Detect which cell encompasses the target text, then output its [X, Y] center coordinate. 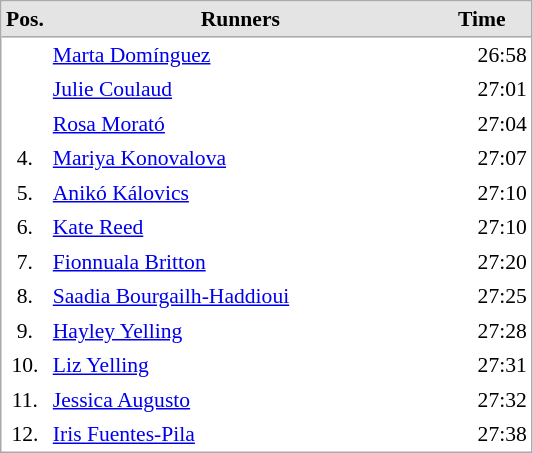
27:04 [482, 123]
7. [26, 261]
12. [26, 434]
5. [26, 193]
Julie Coulaud [240, 89]
27:20 [482, 261]
27:01 [482, 89]
Fionnuala Britton [240, 261]
Anikó Kálovics [240, 193]
Runners [240, 20]
27:32 [482, 399]
27:38 [482, 434]
Saadia Bourgailh-Haddioui [240, 296]
Jessica Augusto [240, 399]
11. [26, 399]
26:58 [482, 55]
27:07 [482, 158]
Marta Domínguez [240, 55]
Mariya Konovalova [240, 158]
Pos. [26, 20]
27:31 [482, 365]
Hayley Yelling [240, 331]
9. [26, 331]
27:25 [482, 296]
8. [26, 296]
27:28 [482, 331]
Kate Reed [240, 227]
4. [26, 158]
Iris Fuentes-Pila [240, 434]
6. [26, 227]
Rosa Morató [240, 123]
Time [482, 20]
Liz Yelling [240, 365]
10. [26, 365]
